Locate the cell with the specified text and output its (X, Y) center coordinate. 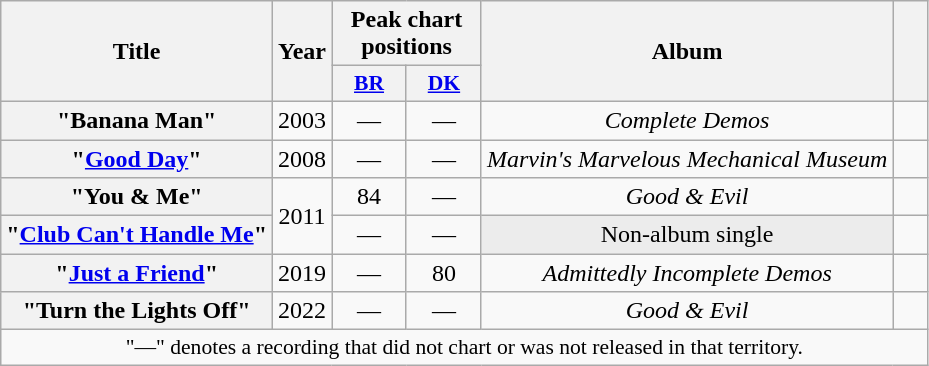
Admittedly Incomplete Demos (686, 273)
2019 (302, 273)
Marvin's Marvelous Mechanical Museum (686, 159)
"Banana Man" (137, 120)
"Just a Friend" (137, 273)
80 (444, 273)
Non-album single (686, 235)
"Turn the Lights Off" (137, 311)
2008 (302, 159)
"You & Me" (137, 197)
Year (302, 52)
"Club Can't Handle Me" (137, 235)
"—" denotes a recording that did not chart or was not released in that territory. (464, 348)
Title (137, 52)
84 (370, 197)
Album (686, 52)
2011 (302, 216)
"Good Day" (137, 159)
Complete Demos (686, 120)
BR (370, 84)
2022 (302, 311)
Peak chart positions (407, 34)
2003 (302, 120)
DK (444, 84)
